Output the [X, Y] coordinate of the center of the cell containing the given text.  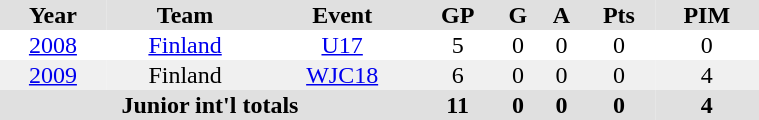
6 [458, 75]
Year [53, 15]
5 [458, 45]
2009 [53, 75]
Team [185, 15]
GP [458, 15]
U17 [342, 45]
Event [342, 15]
11 [458, 105]
A [561, 15]
2008 [53, 45]
PIM [706, 15]
WJC18 [342, 75]
Junior int'l totals [210, 105]
Pts [620, 15]
G [518, 15]
